Search for the cell housing the specified text and yield its [x, y] center coordinate. 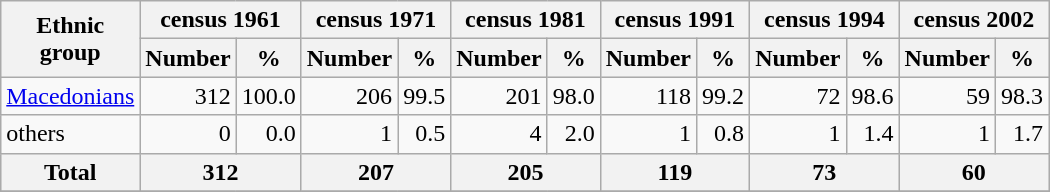
119 [674, 172]
206 [349, 96]
4 [499, 134]
100.0 [268, 96]
Ethnicgroup [70, 39]
census 1981 [526, 20]
census 1961 [220, 20]
72 [798, 96]
0.5 [424, 134]
0.0 [268, 134]
census 1991 [674, 20]
118 [648, 96]
Macedonians [70, 96]
census 1994 [824, 20]
0 [188, 134]
73 [824, 172]
59 [947, 96]
99.2 [724, 96]
1.7 [1022, 134]
others [70, 134]
60 [974, 172]
98.0 [574, 96]
205 [526, 172]
0.8 [724, 134]
99.5 [424, 96]
census 1971 [376, 20]
1.4 [872, 134]
207 [376, 172]
census 2002 [974, 20]
Total [70, 172]
98.6 [872, 96]
98.3 [1022, 96]
2.0 [574, 134]
201 [499, 96]
